Return (X, Y) of the center of cell containing provided text 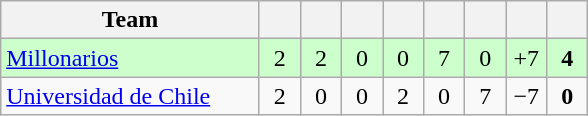
Team (130, 20)
Millonarios (130, 58)
+7 (526, 58)
−7 (526, 96)
Universidad de Chile (130, 96)
4 (568, 58)
